Determine the [X, Y] coordinate at the center of the cell enclosing the given text.  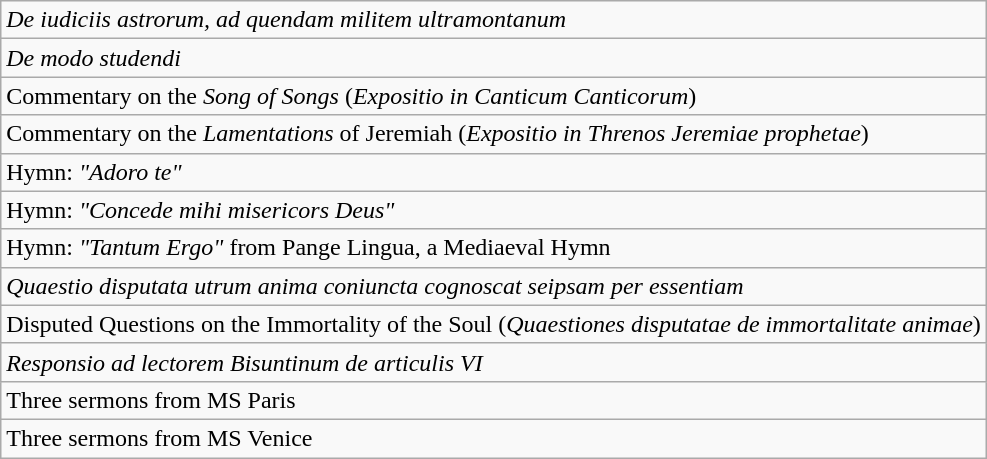
Commentary on the Lamentations of Jeremiah (Expositio in Threnos Jeremiae prophetae) [494, 134]
Disputed Questions on the Immortality of the Soul (Quaestiones disputatae de immortalitate animae) [494, 324]
Responsio ad lectorem Bisuntinum de articulis VI [494, 362]
Three sermons from MS Paris [494, 400]
Hymn: "Adoro te" [494, 172]
Three sermons from MS Venice [494, 438]
De modo studendi [494, 58]
Quaestio disputata utrum anima coniuncta cognoscat seipsam per essentiam [494, 286]
Commentary on the Song of Songs (Expositio in Canticum Canticorum) [494, 96]
Hymn: "Tantum Ergo" from Pange Lingua, a Mediaeval Hymn [494, 248]
Hymn: "Concede mihi misericors Deus" [494, 210]
De iudiciis astrorum, ad quendam militem ultramontanum [494, 20]
